Return the (x, y) coordinate for the center point of the cell that contains the specified text.  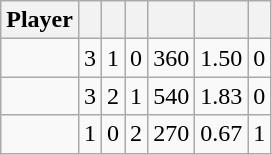
360 (172, 58)
1.50 (222, 58)
0.67 (222, 134)
Player (40, 20)
1.83 (222, 96)
540 (172, 96)
270 (172, 134)
